Determine the (X, Y) coordinate at the center of the cell enclosing the given text.  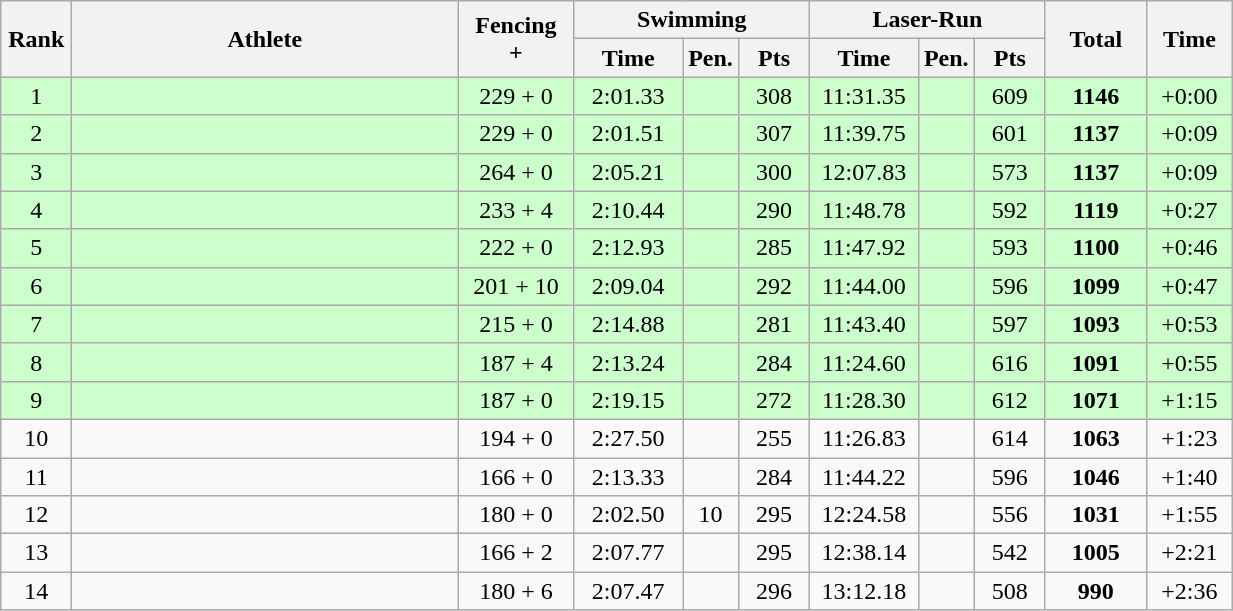
2:01.33 (628, 96)
2:13.33 (628, 477)
4 (36, 210)
2:19.15 (628, 400)
1093 (1096, 324)
12:24.58 (864, 515)
990 (1096, 591)
12:38.14 (864, 553)
Total (1096, 39)
307 (774, 134)
11:39.75 (864, 134)
+1:23 (1189, 438)
13 (36, 553)
11:47.92 (864, 248)
612 (1010, 400)
166 + 0 (516, 477)
609 (1010, 96)
1031 (1096, 515)
272 (774, 400)
11:43.40 (864, 324)
9 (36, 400)
1146 (1096, 96)
11:28.30 (864, 400)
215 + 0 (516, 324)
597 (1010, 324)
+0:00 (1189, 96)
264 + 0 (516, 172)
12:07.83 (864, 172)
+2:36 (1189, 591)
1071 (1096, 400)
1 (36, 96)
2 (36, 134)
296 (774, 591)
11:44.22 (864, 477)
2:27.50 (628, 438)
290 (774, 210)
8 (36, 362)
2:07.77 (628, 553)
2:02.50 (628, 515)
3 (36, 172)
187 + 0 (516, 400)
201 + 10 (516, 286)
14 (36, 591)
180 + 6 (516, 591)
11:44.00 (864, 286)
300 (774, 172)
+0:46 (1189, 248)
542 (1010, 553)
+0:53 (1189, 324)
508 (1010, 591)
2:12.93 (628, 248)
+1:40 (1189, 477)
616 (1010, 362)
11 (36, 477)
6 (36, 286)
+0:47 (1189, 286)
11:31.35 (864, 96)
255 (774, 438)
593 (1010, 248)
+1:55 (1189, 515)
592 (1010, 210)
2:13.24 (628, 362)
Rank (36, 39)
281 (774, 324)
573 (1010, 172)
11:24.60 (864, 362)
292 (774, 286)
+1:15 (1189, 400)
7 (36, 324)
Fencing+ (516, 39)
2:01.51 (628, 134)
166 + 2 (516, 553)
12 (36, 515)
+0:27 (1189, 210)
1119 (1096, 210)
1091 (1096, 362)
5 (36, 248)
Laser-Run (928, 20)
556 (1010, 515)
Swimming (692, 20)
233 + 4 (516, 210)
614 (1010, 438)
222 + 0 (516, 248)
2:05.21 (628, 172)
194 + 0 (516, 438)
1099 (1096, 286)
2:10.44 (628, 210)
+2:21 (1189, 553)
1100 (1096, 248)
11:26.83 (864, 438)
187 + 4 (516, 362)
601 (1010, 134)
11:48.78 (864, 210)
285 (774, 248)
1063 (1096, 438)
2:09.04 (628, 286)
180 + 0 (516, 515)
Athlete (265, 39)
2:07.47 (628, 591)
+0:55 (1189, 362)
1005 (1096, 553)
13:12.18 (864, 591)
1046 (1096, 477)
308 (774, 96)
2:14.88 (628, 324)
